Determine the [X, Y] coordinate at the center of the cell enclosing the given text.  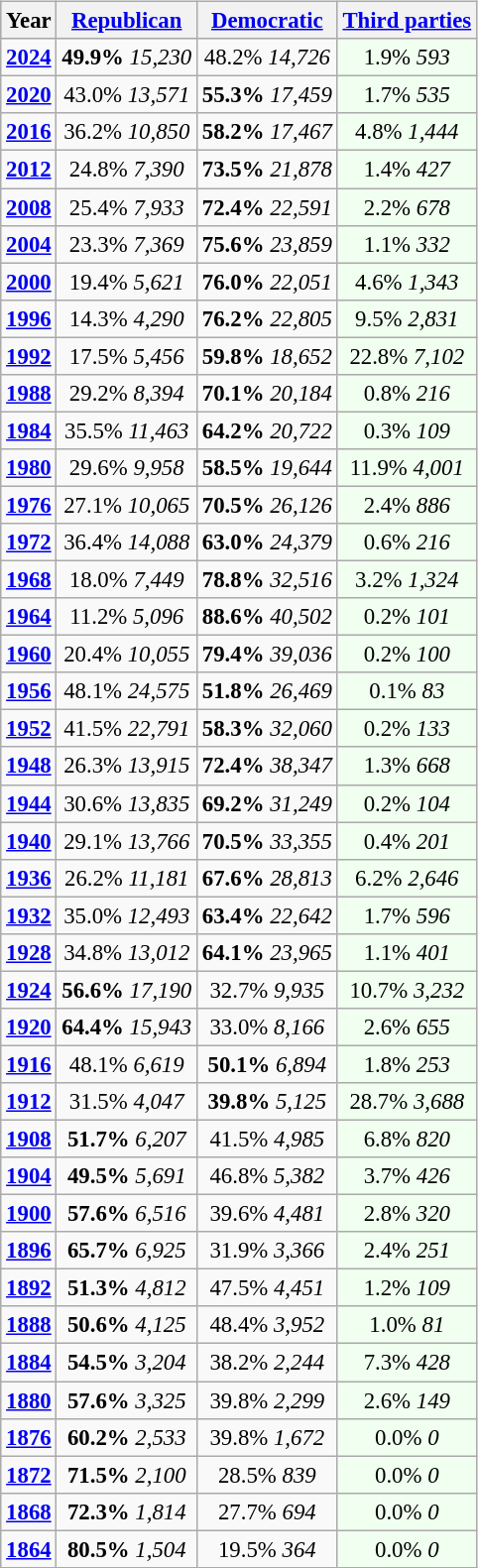
25.4% 7,933 [127, 207]
59.8% 18,652 [268, 356]
2.6% 149 [407, 1399]
51.3% 4,812 [127, 1288]
51.8% 26,469 [268, 691]
1904 [29, 1176]
88.6% 40,502 [268, 617]
1.1% 332 [407, 244]
1988 [29, 393]
56.6% 17,190 [127, 990]
76.0% 22,051 [268, 282]
50.1% 6,894 [268, 1064]
50.6% 4,125 [127, 1325]
70.5% 33,355 [268, 841]
39.8% 1,672 [268, 1437]
0.6% 216 [407, 543]
29.1% 13,766 [127, 841]
3.2% 1,324 [407, 579]
18.0% 7,449 [127, 579]
1980 [29, 468]
51.7% 6,207 [127, 1139]
26.3% 13,915 [127, 766]
55.3% 17,459 [268, 95]
64.2% 20,722 [268, 430]
29.6% 9,958 [127, 468]
1984 [29, 430]
58.5% 19,644 [268, 468]
3.7% 426 [407, 1176]
19.5% 364 [268, 1549]
2016 [29, 132]
24.8% 7,390 [127, 170]
49.9% 15,230 [127, 58]
1916 [29, 1064]
38.2% 2,244 [268, 1363]
1912 [29, 1102]
72.4% 38,347 [268, 766]
23.3% 7,369 [127, 244]
1944 [29, 803]
47.5% 4,451 [268, 1288]
1.9% 593 [407, 58]
1960 [29, 655]
1.3% 668 [407, 766]
1996 [29, 318]
1.4% 427 [407, 170]
70.5% 26,126 [268, 505]
76.2% 22,805 [268, 318]
1900 [29, 1214]
71.5% 2,100 [127, 1475]
1.7% 596 [407, 915]
28.5% 839 [268, 1475]
1.8% 253 [407, 1064]
2.2% 678 [407, 207]
Third parties [407, 21]
31.5% 4,047 [127, 1102]
19.4% 5,621 [127, 282]
1.7% 535 [407, 95]
6.2% 2,646 [407, 878]
78.8% 32,516 [268, 579]
1972 [29, 543]
69.2% 31,249 [268, 803]
31.9% 3,366 [268, 1251]
39.8% 5,125 [268, 1102]
1948 [29, 766]
49.5% 5,691 [127, 1176]
1884 [29, 1363]
1892 [29, 1288]
28.7% 3,688 [407, 1102]
72.3% 1,814 [127, 1511]
2.8% 320 [407, 1214]
54.5% 3,204 [127, 1363]
2020 [29, 95]
43.0% 13,571 [127, 95]
70.1% 20,184 [268, 393]
36.2% 10,850 [127, 132]
1932 [29, 915]
35.5% 11,463 [127, 430]
72.4% 22,591 [268, 207]
1920 [29, 1027]
Democratic [268, 21]
46.8% 5,382 [268, 1176]
1940 [29, 841]
80.5% 1,504 [127, 1549]
1936 [29, 878]
1992 [29, 356]
35.0% 12,493 [127, 915]
73.5% 21,878 [268, 170]
1880 [29, 1399]
27.1% 10,065 [127, 505]
65.7% 6,925 [127, 1251]
1952 [29, 729]
9.5% 2,831 [407, 318]
0.2% 133 [407, 729]
34.8% 13,012 [127, 952]
48.2% 14,726 [268, 58]
29.2% 8,394 [127, 393]
4.8% 1,444 [407, 132]
1924 [29, 990]
1968 [29, 579]
1888 [29, 1325]
60.2% 2,533 [127, 1437]
48.1% 6,619 [127, 1064]
75.6% 23,859 [268, 244]
0.2% 100 [407, 655]
63.4% 22,642 [268, 915]
1976 [29, 505]
39.6% 4,481 [268, 1214]
1864 [29, 1549]
11.2% 5,096 [127, 617]
2.4% 251 [407, 1251]
58.2% 17,467 [268, 132]
48.1% 24,575 [127, 691]
1.1% 401 [407, 952]
14.3% 4,290 [127, 318]
58.3% 32,060 [268, 729]
0.2% 104 [407, 803]
2.4% 886 [407, 505]
Year [29, 21]
39.8% 2,299 [268, 1399]
30.6% 13,835 [127, 803]
2008 [29, 207]
20.4% 10,055 [127, 655]
4.6% 1,343 [407, 282]
27.7% 694 [268, 1511]
0.2% 101 [407, 617]
6.8% 820 [407, 1139]
64.4% 15,943 [127, 1027]
11.9% 4,001 [407, 468]
1928 [29, 952]
2012 [29, 170]
1.2% 109 [407, 1288]
57.6% 6,516 [127, 1214]
79.4% 39,036 [268, 655]
41.5% 4,985 [268, 1139]
63.0% 24,379 [268, 543]
57.6% 3,325 [127, 1399]
26.2% 11,181 [127, 878]
1876 [29, 1437]
1964 [29, 617]
1872 [29, 1475]
32.7% 9,935 [268, 990]
41.5% 22,791 [127, 729]
1896 [29, 1251]
64.1% 23,965 [268, 952]
1956 [29, 691]
2.6% 655 [407, 1027]
1.0% 81 [407, 1325]
48.4% 3,952 [268, 1325]
67.6% 28,813 [268, 878]
17.5% 5,456 [127, 356]
0.3% 109 [407, 430]
2000 [29, 282]
36.4% 14,088 [127, 543]
2004 [29, 244]
0.1% 83 [407, 691]
0.4% 201 [407, 841]
Republican [127, 21]
2024 [29, 58]
1868 [29, 1511]
7.3% 428 [407, 1363]
10.7% 3,232 [407, 990]
1908 [29, 1139]
22.8% 7,102 [407, 356]
0.8% 216 [407, 393]
33.0% 8,166 [268, 1027]
